Locate the cell with the specified text and output its (X, Y) center coordinate. 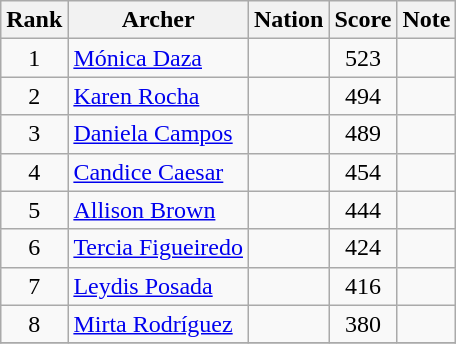
Score (363, 20)
489 (363, 134)
Archer (158, 20)
Mónica Daza (158, 58)
424 (363, 248)
Rank (34, 20)
8 (34, 324)
Daniela Campos (158, 134)
Tercia Figueiredo (158, 248)
380 (363, 324)
444 (363, 210)
3 (34, 134)
454 (363, 172)
2 (34, 96)
494 (363, 96)
Candice Caesar (158, 172)
Leydis Posada (158, 286)
Nation (289, 20)
7 (34, 286)
6 (34, 248)
Karen Rocha (158, 96)
Note (426, 20)
5 (34, 210)
4 (34, 172)
416 (363, 286)
Mirta Rodríguez (158, 324)
Allison Brown (158, 210)
523 (363, 58)
1 (34, 58)
